Locate the cell with the specified text and output its (X, Y) center coordinate. 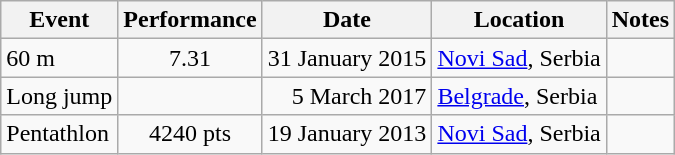
Date (347, 20)
Pentathlon (60, 134)
19 January 2013 (347, 134)
7.31 (190, 58)
Performance (190, 20)
Belgrade, Serbia (519, 96)
60 m (60, 58)
31 January 2015 (347, 58)
5 March 2017 (347, 96)
Notes (640, 20)
Event (60, 20)
Location (519, 20)
4240 pts (190, 134)
Long jump (60, 96)
